Capture the cell that displays the provided text and extract its [x, y] central coordinate. 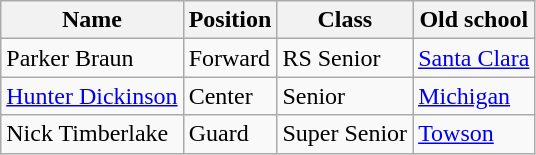
RS Senior [345, 58]
Michigan [474, 96]
Center [230, 96]
Guard [230, 134]
Parker Braun [92, 58]
Position [230, 20]
Class [345, 20]
Forward [230, 58]
Santa Clara [474, 58]
Super Senior [345, 134]
Hunter Dickinson [92, 96]
Name [92, 20]
Old school [474, 20]
Senior [345, 96]
Towson [474, 134]
Nick Timberlake [92, 134]
